Output the [X, Y] coordinate of the center of the cell containing the given text.  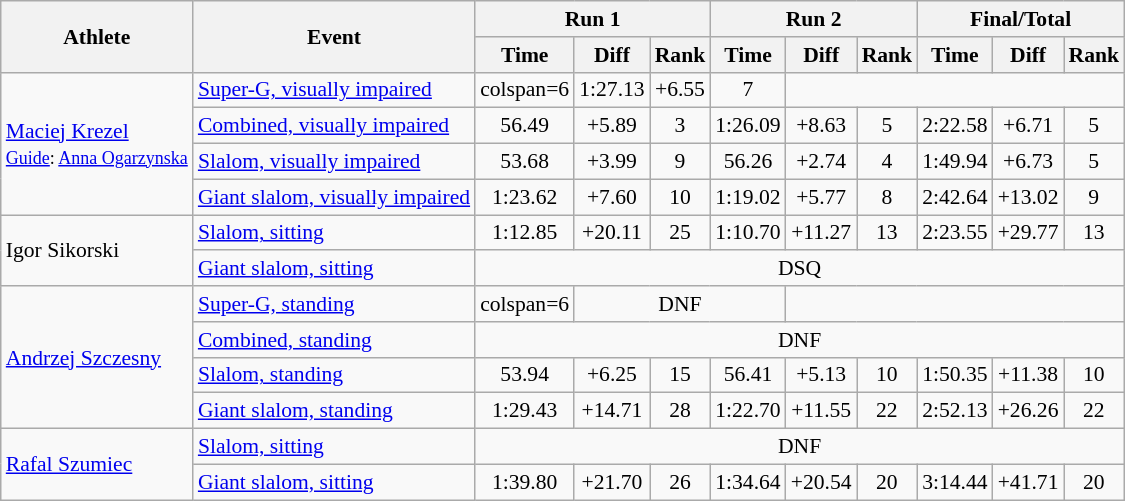
53.94 [524, 375]
3 [680, 126]
+3.99 [612, 162]
+11.27 [822, 233]
Final/Total [1020, 19]
Slalom, visually impaired [334, 162]
+2.74 [822, 162]
25 [680, 233]
+21.70 [612, 482]
+5.77 [822, 197]
+6.25 [612, 375]
1:23.62 [524, 197]
+6.71 [1028, 126]
26 [680, 482]
Run 1 [592, 19]
+6.73 [1028, 162]
56.49 [524, 126]
Combined, visually impaired [334, 126]
1:49.94 [954, 162]
+14.71 [612, 411]
1:27.13 [612, 90]
7 [748, 90]
Rafal Szumiec [97, 464]
Event [334, 36]
3:14.44 [954, 482]
1:39.80 [524, 482]
+26.26 [1028, 411]
+29.77 [1028, 233]
53.68 [524, 162]
+6.55 [680, 90]
+5.13 [822, 375]
1:10.70 [748, 233]
2:42.64 [954, 197]
8 [888, 197]
1:22.70 [748, 411]
+11.55 [822, 411]
56.41 [748, 375]
Athlete [97, 36]
28 [680, 411]
1:29.43 [524, 411]
Run 2 [814, 19]
+13.02 [1028, 197]
Andrzej Szczesny [97, 357]
1:50.35 [954, 375]
4 [888, 162]
15 [680, 375]
Igor Sikorski [97, 250]
1:26.09 [748, 126]
Slalom, standing [334, 375]
DSQ [800, 269]
+20.11 [612, 233]
1:34.64 [748, 482]
+8.63 [822, 126]
Super-G, visually impaired [334, 90]
Giant slalom, standing [334, 411]
+41.71 [1028, 482]
2:22.58 [954, 126]
Giant slalom, visually impaired [334, 197]
56.26 [748, 162]
+5.89 [612, 126]
Combined, standing [334, 340]
2:52.13 [954, 411]
+20.54 [822, 482]
+11.38 [1028, 375]
2:23.55 [954, 233]
1:12.85 [524, 233]
1:19.02 [748, 197]
+7.60 [612, 197]
Maciej KrezelGuide: Anna Ogarzynska [97, 143]
Super-G, standing [334, 304]
